Scan for the cell matching the given text and deliver its [X, Y] coordinate at center. 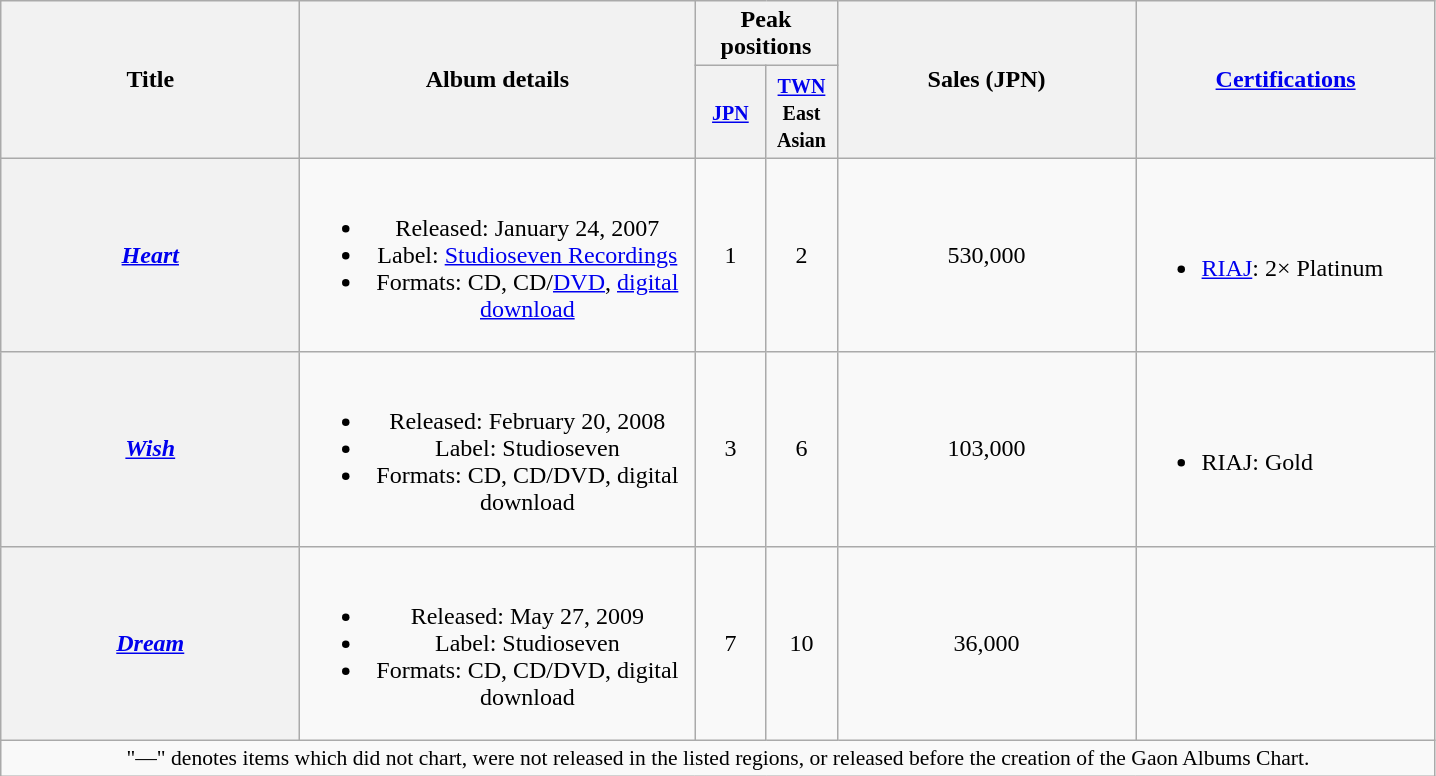
Title [150, 80]
Released: February 20, 2008 Label: StudiosevenFormats: CD, CD/DVD, digital download [498, 449]
Album details [498, 80]
Sales (JPN) [986, 80]
Released: January 24, 2007 Label: Studioseven RecordingsFormats: CD, CD/DVD, digital download [498, 255]
TWN East Asian [802, 112]
Peak positions [766, 34]
Released: May 27, 2009 Label: StudiosevenFormats: CD, CD/DVD, digital download [498, 643]
530,000 [986, 255]
103,000 [986, 449]
2 [802, 255]
10 [802, 643]
7 [730, 643]
Dream [150, 643]
36,000 [986, 643]
Certifications [1286, 80]
Heart [150, 255]
1 [730, 255]
"—" denotes items which did not chart, were not released in the listed regions, or released before the creation of the Gaon Albums Chart. [718, 758]
RIAJ: Gold [1286, 449]
Wish [150, 449]
JPN [730, 112]
RIAJ: 2× Platinum [1286, 255]
6 [802, 449]
3 [730, 449]
